Detect which cell encompasses the target text, then output its (X, Y) center coordinate. 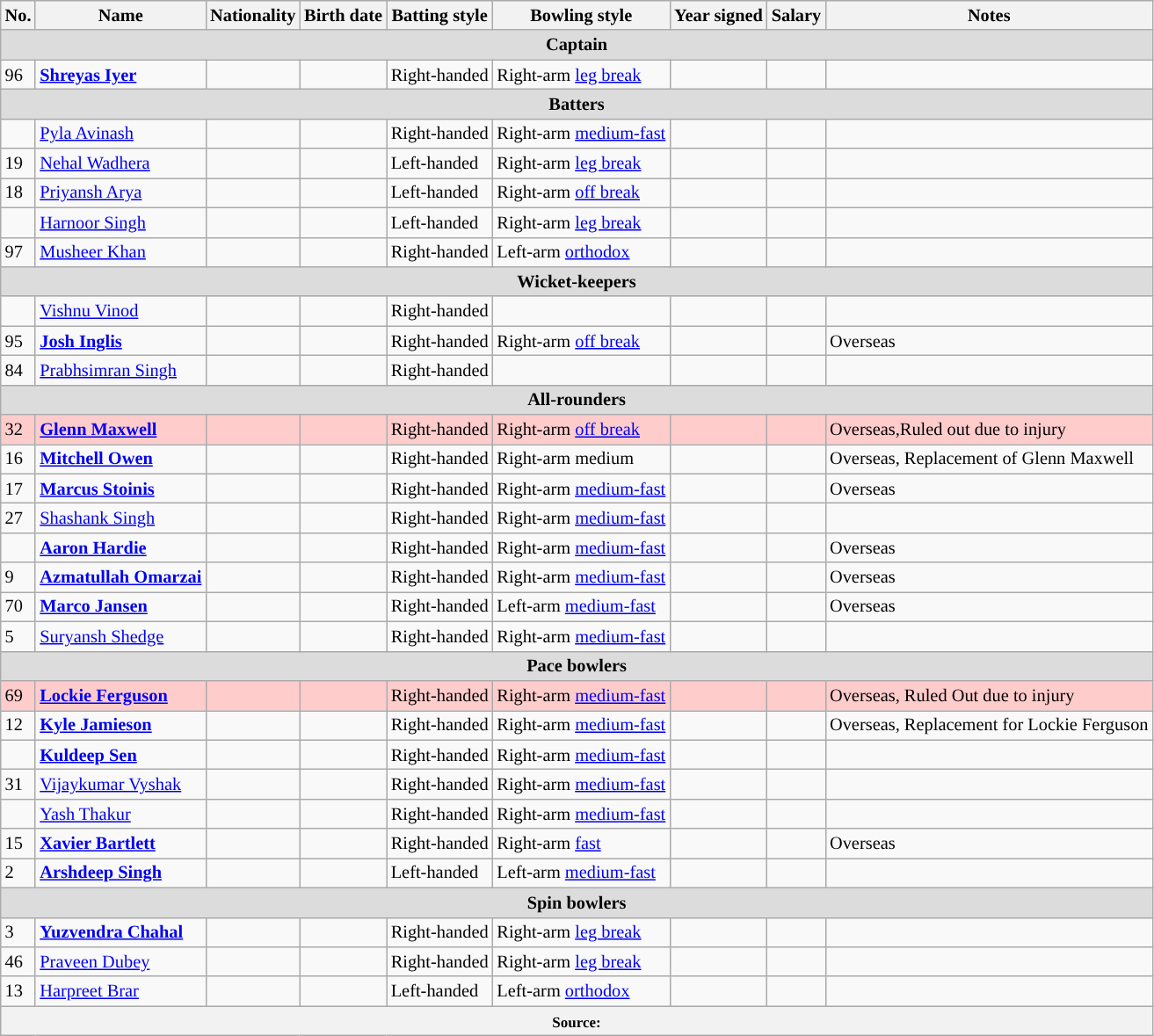
Yuzvendra Chahal (120, 932)
Prabhsimran Singh (120, 370)
Batting style (439, 15)
Suryansh Shedge (120, 636)
31 (18, 784)
19 (18, 163)
Birth date (343, 15)
Overseas, Replacement of Glenn Maxwell (989, 459)
18 (18, 192)
69 (18, 695)
3 (18, 932)
Overseas, Replacement for Lockie Ferguson (989, 725)
32 (18, 430)
16 (18, 459)
Pace bowlers (577, 666)
15 (18, 844)
Mitchell Owen (120, 459)
Shreyas Iyer (120, 75)
Yash Thakur (120, 814)
Right-arm fast (581, 844)
Right-arm medium (581, 459)
Year signed (719, 15)
Aaron Hardie (120, 547)
70 (18, 606)
Batters (577, 104)
13 (18, 991)
Harpreet Brar (120, 991)
Xavier Bartlett (120, 844)
Kuldeep Sen (120, 755)
12 (18, 725)
2 (18, 873)
Name (120, 15)
Lockie Ferguson (120, 695)
Vijaykumar Vyshak (120, 784)
Vishnu Vinod (120, 311)
Arshdeep Singh (120, 873)
46 (18, 961)
Notes (989, 15)
Marcus Stoinis (120, 489)
Pyla Avinash (120, 134)
All-rounders (577, 400)
95 (18, 341)
Josh Inglis (120, 341)
Captain (577, 45)
Wicket-keepers (577, 281)
84 (18, 370)
Musheer Khan (120, 252)
Nationality (253, 15)
Spin bowlers (577, 902)
Salary (796, 15)
Priyansh Arya (120, 192)
No. (18, 15)
Marco Jansen (120, 606)
Shashank Singh (120, 518)
5 (18, 636)
Nehal Wadhera (120, 163)
27 (18, 518)
96 (18, 75)
97 (18, 252)
Azmatullah Omarzai (120, 577)
Kyle Jamieson (120, 725)
Glenn Maxwell (120, 430)
Overseas,Ruled out due to injury (989, 430)
17 (18, 489)
Bowling style (581, 15)
9 (18, 577)
Harnoor Singh (120, 222)
Praveen Dubey (120, 961)
Overseas, Ruled Out due to injury (989, 695)
Source: (577, 1021)
